Determine the [x, y] coordinate at the center of the cell enclosing the given text.  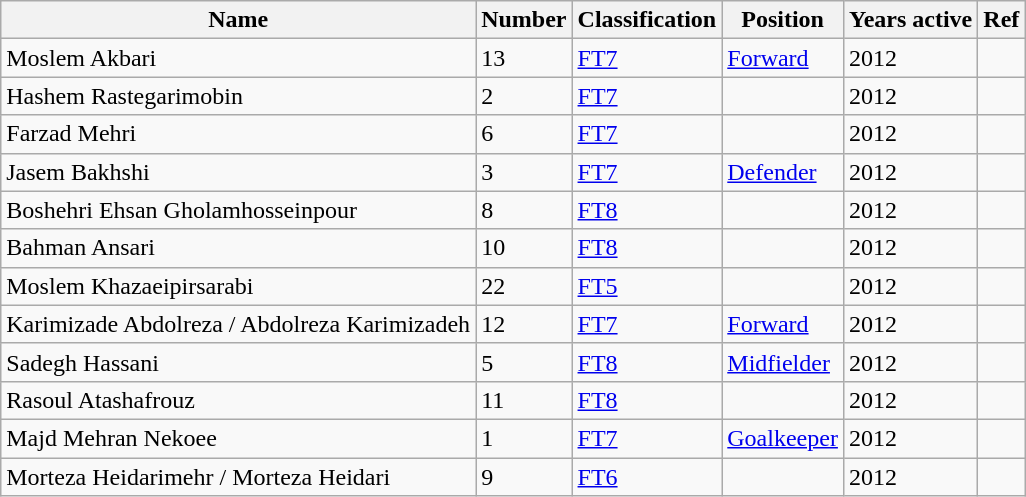
Number [524, 20]
Jasem Bakhshi [238, 172]
8 [524, 210]
Ref [1002, 20]
Morteza Heidarimehr / Morteza Heidari [238, 477]
Moslem Khazaeipirsarabi [238, 286]
3 [524, 172]
Farzad Mehri [238, 134]
11 [524, 400]
Hashem Rastegarimobin [238, 96]
12 [524, 324]
10 [524, 248]
Sadegh Hassani [238, 362]
FT5 [647, 286]
Rasoul Atashafrouz [238, 400]
Defender [783, 172]
9 [524, 477]
Boshehri Ehsan Gholamhosseinpour [238, 210]
6 [524, 134]
Name [238, 20]
1 [524, 438]
Goalkeeper [783, 438]
13 [524, 58]
2 [524, 96]
Years active [910, 20]
Classification [647, 20]
Bahman Ansari [238, 248]
22 [524, 286]
Moslem Akbari [238, 58]
Position [783, 20]
Karimizade Abdolreza / Abdolreza Karimizadeh [238, 324]
5 [524, 362]
Majd Mehran Nekoee [238, 438]
FT6 [647, 477]
Midfielder [783, 362]
